Identify which cell holds the provided text, then report its (X, Y) central coordinate. 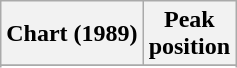
Peakposition (189, 34)
Chart (1989) (72, 34)
